From the cell containing the given text, extract its center point as (x, y) coordinate. 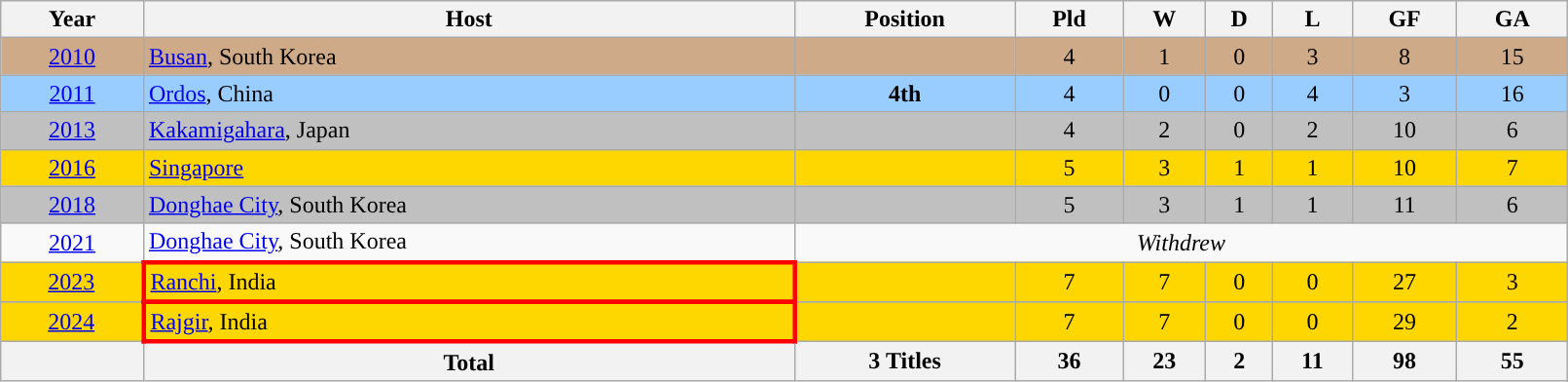
2010 (72, 57)
16 (1513, 94)
Busan, South Korea (469, 57)
GF (1404, 19)
Ordos, China (469, 94)
2021 (72, 243)
2013 (72, 131)
4th (905, 94)
2023 (72, 283)
Singapore (469, 168)
2016 (72, 168)
2018 (72, 205)
L (1313, 19)
Host (469, 19)
Kakamigahara, Japan (469, 131)
W (1164, 19)
Year (72, 19)
27 (1404, 283)
Position (905, 19)
3 Titles (905, 362)
8 (1404, 57)
GA (1513, 19)
29 (1404, 322)
Pld (1069, 19)
15 (1513, 57)
Ranchi, India (469, 283)
23 (1164, 362)
2024 (72, 322)
Rajgir, India (469, 322)
36 (1069, 362)
Withdrew (1182, 243)
98 (1404, 362)
Total (469, 362)
2011 (72, 94)
55 (1513, 362)
D (1240, 19)
